Locate the cell with the specified text and output its [X, Y] center coordinate. 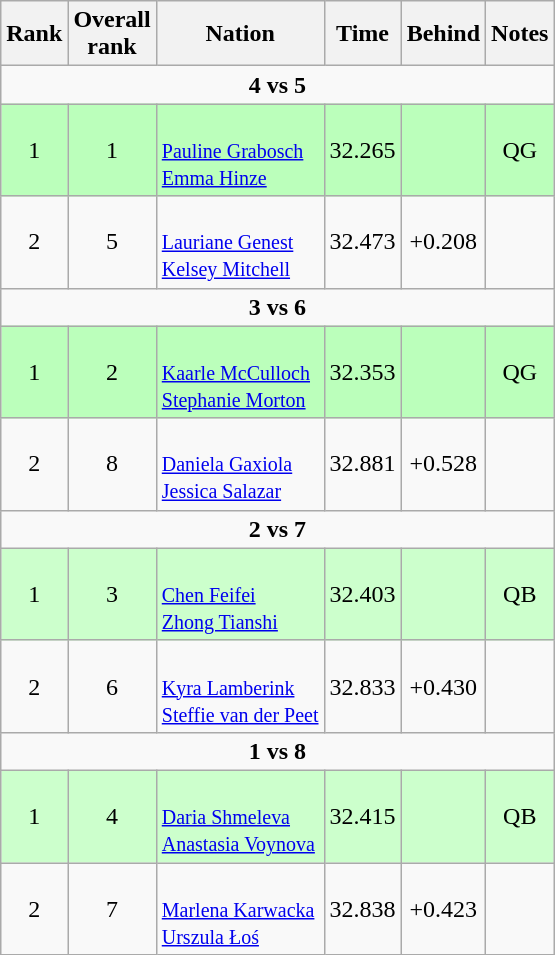
+0.430 [443, 686]
7 [112, 908]
1 vs 8 [278, 751]
+0.423 [443, 908]
Kaarle McCullochStephanie Morton [240, 372]
Daniela GaxiolaJessica Salazar [240, 464]
Notes [520, 34]
Time [362, 34]
Nation [240, 34]
Overallrank [112, 34]
32.881 [362, 464]
Behind [443, 34]
3 [112, 594]
3 vs 6 [278, 307]
+0.528 [443, 464]
6 [112, 686]
Kyra LamberinkSteffie van der Peet [240, 686]
5 [112, 242]
2 vs 7 [278, 529]
Lauriane GenestKelsey Mitchell [240, 242]
Rank [34, 34]
+0.208 [443, 242]
4 [112, 816]
32.403 [362, 594]
32.838 [362, 908]
Pauline GraboschEmma Hinze [240, 150]
8 [112, 464]
4 vs 5 [278, 85]
32.415 [362, 816]
Chen FeifeiZhong Tianshi [240, 594]
Daria ShmelevaAnastasia Voynova [240, 816]
32.265 [362, 150]
32.473 [362, 242]
32.833 [362, 686]
32.353 [362, 372]
Marlena KarwackaUrszula Łoś [240, 908]
